Identify which cell holds the provided text, then report its (X, Y) central coordinate. 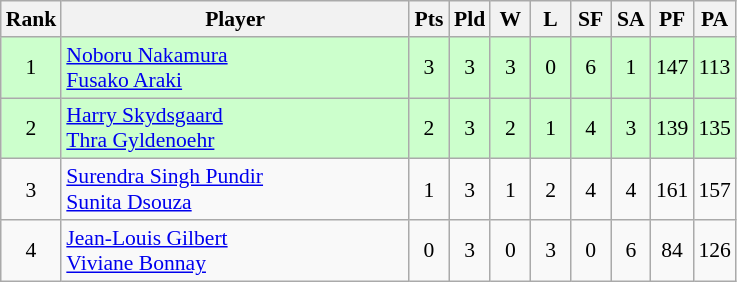
Noboru Nakamura Fusako Araki (235, 68)
SF (591, 19)
L (550, 19)
SA (631, 19)
Rank (32, 19)
Pld (470, 19)
Harry Skydsgaard Thra Gyldenoehr (235, 128)
Pts (429, 19)
126 (714, 250)
PA (714, 19)
Surendra Singh Pundir Sunita Dsouza (235, 190)
Player (235, 19)
PF (672, 19)
157 (714, 190)
161 (672, 190)
135 (714, 128)
139 (672, 128)
Jean-Louis Gilbert Viviane Bonnay (235, 250)
W (510, 19)
147 (672, 68)
113 (714, 68)
84 (672, 250)
